Provide the (X, Y) coordinate of the cell's center where the given text is located.  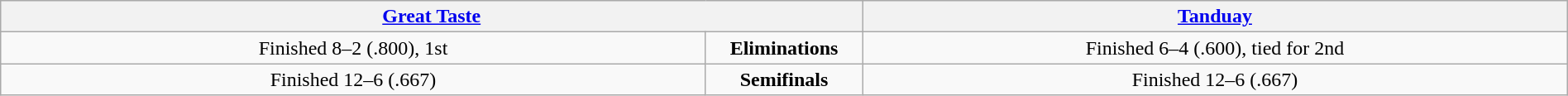
Great Taste (432, 17)
Finished 6–4 (.600), tied for 2nd (1216, 48)
Tanduay (1216, 17)
Semifinals (784, 79)
Eliminations (784, 48)
Finished 8–2 (.800), 1st (354, 48)
